Search for the cell housing the specified text and yield its [X, Y] center coordinate. 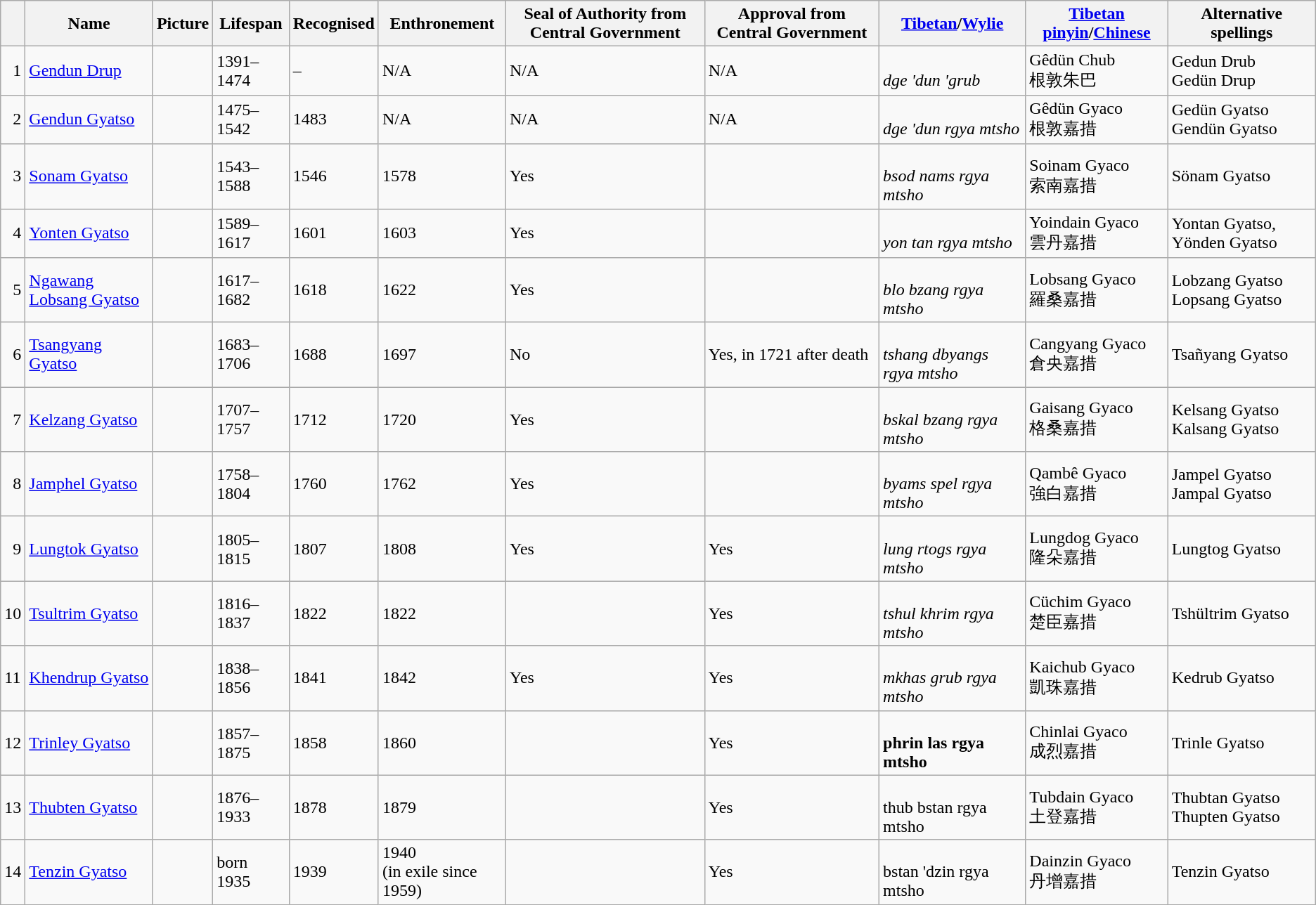
Yoindain Gyaco雲丹嘉措 [1097, 233]
Tshültrim Gyatso [1241, 613]
1546 [333, 176]
1622 [441, 290]
1683–1706 [252, 355]
Kelsang GyatsoKalsang Gyatso [1241, 419]
1483 [333, 119]
1876–1933 [252, 807]
Kedrub Gyatso [1241, 678]
1475–1542 [252, 119]
Cangyang Gyaco倉央嘉措 [1097, 355]
Kaichub Gyaco凱珠嘉措 [1097, 678]
bstan 'dzin rgya mtsho [953, 872]
1720 [441, 419]
Khendrup Gyatso [89, 678]
Ngawang Lobsang Gyatso [89, 290]
Lobzang GyatsoLopsang Gyatso [1241, 290]
Name [89, 24]
Dainzin Gyaco丹增嘉措 [1097, 872]
lung rtogs rgya mtsho [953, 549]
1697 [441, 355]
Cüchim Gyaco楚臣嘉措 [1097, 613]
Lobsang Gyaco羅桑嘉措 [1097, 290]
1858 [333, 743]
1618 [333, 290]
Approval from Central Government [792, 24]
Gêdün Gyaco根敦嘉措 [1097, 119]
Gendun Drup [89, 71]
3 [13, 176]
bsod nams rgya mtsho [953, 176]
12 [13, 743]
thub bstan rgya mtsho [953, 807]
4 [13, 233]
dge 'dun 'grub [953, 71]
mkhas grub rgya mtsho [953, 678]
13 [13, 807]
born 1935 [252, 872]
1816–1837 [252, 613]
14 [13, 872]
1603 [441, 233]
Jamphel Gyatso [89, 484]
1860 [441, 743]
Yontan Gyatso, Yönden Gyatso [1241, 233]
1760 [333, 484]
byams spel rgya mtsho [953, 484]
Chinlai Gyaco成烈嘉措 [1097, 743]
1601 [333, 233]
yon tan rgya mtsho [953, 233]
Soinam Gyaco索南嘉措 [1097, 176]
1589–1617 [252, 233]
Gêdün Chub根敦朱巴 [1097, 71]
1807 [333, 549]
Yonten Gyatso [89, 233]
Sonam Gyatso [89, 176]
Alternative spellings [1241, 24]
Tibetan/Wylie [953, 24]
10 [13, 613]
1838–1856 [252, 678]
No [605, 355]
tshang dbyangs rgya mtsho [953, 355]
1762 [441, 484]
Gedün GyatsoGendün Gyatso [1241, 119]
Gendun Gyatso [89, 119]
Kelzang Gyatso [89, 419]
Trinle Gyatso [1241, 743]
Picture [183, 24]
Tsañyang Gyatso [1241, 355]
1939 [333, 872]
phrin las rgya mtsho [953, 743]
1712 [333, 419]
Recognised [333, 24]
Trinley Gyatso [89, 743]
1543–1588 [252, 176]
Lungtok Gyatso [89, 549]
1808 [441, 549]
Enthronement [441, 24]
8 [13, 484]
1878 [333, 807]
– [333, 71]
1805–1815 [252, 549]
tshul khrim rgya mtsho [953, 613]
9 [13, 549]
Gedun DrubGedün Drup [1241, 71]
Yes, in 1721 after death [792, 355]
7 [13, 419]
1841 [333, 678]
Tsangyang Gyatso [89, 355]
1758–1804 [252, 484]
1707–1757 [252, 419]
Lifespan [252, 24]
Lungdog Gyaco隆朵嘉措 [1097, 549]
1940(in exile since 1959) [441, 872]
1578 [441, 176]
1688 [333, 355]
Thubten Gyatso [89, 807]
blo bzang rgya mtsho [953, 290]
2 [13, 119]
dge 'dun rgya mtsho [953, 119]
1842 [441, 678]
1 [13, 71]
1617–1682 [252, 290]
Qambê Gyaco強白嘉措 [1097, 484]
Thubtan GyatsoThupten Gyatso [1241, 807]
Lungtog Gyatso [1241, 549]
Jampel GyatsoJampal Gyatso [1241, 484]
6 [13, 355]
bskal bzang rgya mtsho [953, 419]
Sönam Gyatso [1241, 176]
Gaisang Gyaco格桑嘉措 [1097, 419]
1879 [441, 807]
11 [13, 678]
Tsultrim Gyatso [89, 613]
Tubdain Gyaco土登嘉措 [1097, 807]
Tibetan pinyin/Chinese [1097, 24]
Seal of Authority from Central Government [605, 24]
1857–1875 [252, 743]
5 [13, 290]
1391–1474 [252, 71]
